For the text-containing cell, return its midpoint in (X, Y) coordinate format. 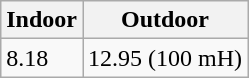
8.18 (42, 58)
12.95 (100 mH) (164, 58)
Indoor (42, 20)
Outdoor (164, 20)
